For the text-containing cell, return its midpoint in [X, Y] coordinate format. 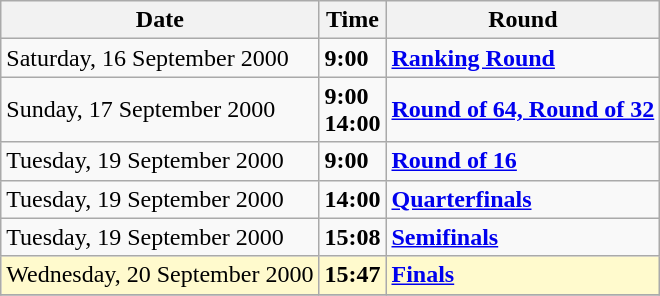
15:08 [352, 237]
Round [523, 20]
Semifinals [523, 237]
9:0014:00 [352, 110]
Wednesday, 20 September 2000 [160, 275]
Finals [523, 275]
Round of 16 [523, 161]
Saturday, 16 September 2000 [160, 58]
Quarterfinals [523, 199]
Round of 64, Round of 32 [523, 110]
Ranking Round [523, 58]
Date [160, 20]
15:47 [352, 275]
Sunday, 17 September 2000 [160, 110]
Time [352, 20]
14:00 [352, 199]
